Capture the cell that displays the provided text and extract its (x, y) central coordinate. 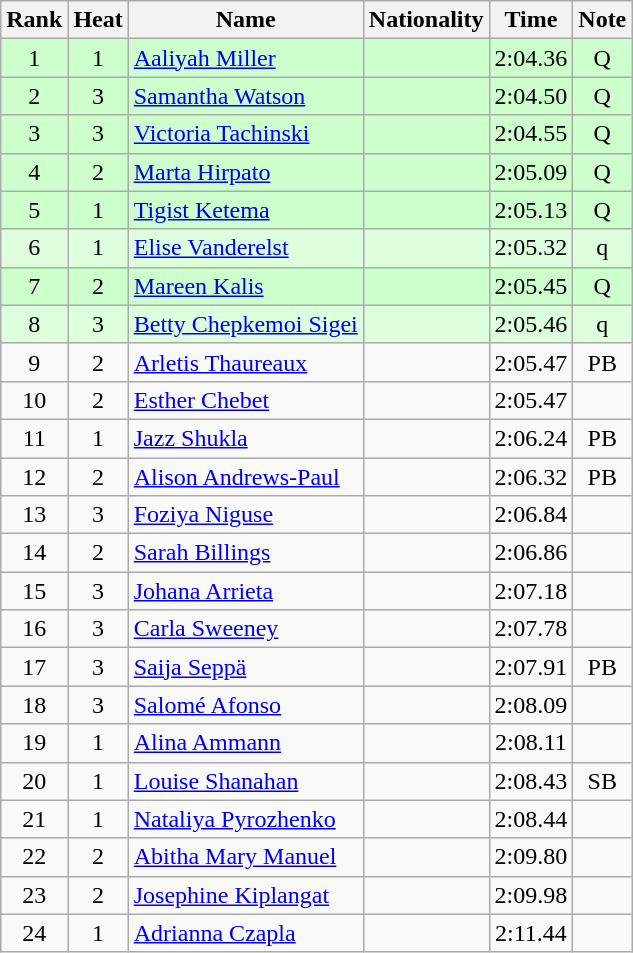
Tigist Ketema (246, 210)
6 (34, 248)
2:05.32 (531, 248)
Esther Chebet (246, 400)
Johana Arrieta (246, 591)
2:06.86 (531, 553)
2:05.46 (531, 324)
Adrianna Czapla (246, 933)
Nationality (426, 20)
2:11.44 (531, 933)
5 (34, 210)
Abitha Mary Manuel (246, 857)
18 (34, 705)
Mareen Kalis (246, 286)
Sarah Billings (246, 553)
2:07.78 (531, 629)
Louise Shanahan (246, 781)
2:08.44 (531, 819)
Name (246, 20)
Jazz Shukla (246, 438)
2:06.24 (531, 438)
9 (34, 362)
7 (34, 286)
2:06.84 (531, 515)
22 (34, 857)
Aaliyah Miller (246, 58)
Nataliya Pyrozhenko (246, 819)
17 (34, 667)
11 (34, 438)
2:07.91 (531, 667)
Carla Sweeney (246, 629)
Samantha Watson (246, 96)
Josephine Kiplangat (246, 895)
SB (602, 781)
4 (34, 172)
Victoria Tachinski (246, 134)
Elise Vanderelst (246, 248)
Betty Chepkemoi Sigei (246, 324)
2:04.55 (531, 134)
Heat (98, 20)
Saija Seppä (246, 667)
Rank (34, 20)
2:04.36 (531, 58)
Time (531, 20)
2:05.45 (531, 286)
12 (34, 477)
23 (34, 895)
2:05.09 (531, 172)
10 (34, 400)
8 (34, 324)
Note (602, 20)
2:09.98 (531, 895)
21 (34, 819)
15 (34, 591)
2:04.50 (531, 96)
20 (34, 781)
Alison Andrews-Paul (246, 477)
2:05.13 (531, 210)
2:07.18 (531, 591)
19 (34, 743)
Alina Ammann (246, 743)
16 (34, 629)
14 (34, 553)
Foziya Niguse (246, 515)
2:08.11 (531, 743)
24 (34, 933)
2:08.09 (531, 705)
Arletis Thaureaux (246, 362)
Marta Hirpato (246, 172)
2:08.43 (531, 781)
13 (34, 515)
2:06.32 (531, 477)
2:09.80 (531, 857)
Salomé Afonso (246, 705)
